Detect which cell encompasses the target text, then output its (X, Y) center coordinate. 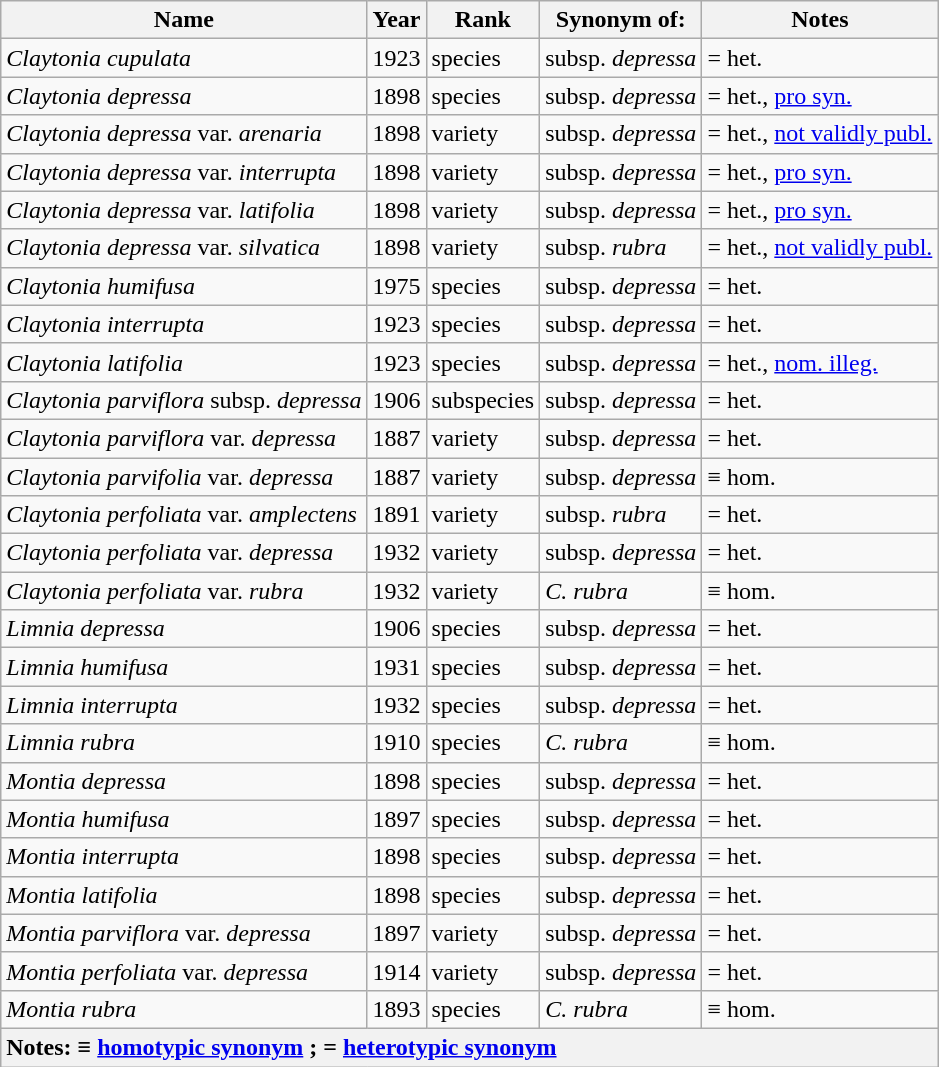
Limnia interrupta (184, 705)
Montia parviflora var. depressa (184, 933)
Claytonia depressa var. silvatica (184, 248)
Claytonia depressa var. latifolia (184, 210)
Claytonia depressa var. arenaria (184, 134)
Claytonia perfoliata var. amplectens (184, 515)
Claytonia cupulata (184, 58)
Claytonia interrupta (184, 324)
Notes: ≡ homotypic synonym ; = heterotypic synonym (470, 1047)
Montia perfoliata var. depressa (184, 971)
Year (396, 20)
Claytonia perfoliata var. depressa (184, 553)
Claytonia latifolia (184, 362)
1914 (396, 971)
Montia depressa (184, 781)
Montia interrupta (184, 857)
Claytonia humifusa (184, 286)
1910 (396, 743)
1931 (396, 667)
subspecies (483, 400)
Limnia rubra (184, 743)
Claytonia parviflora subsp. depressa (184, 400)
Montia latifolia (184, 895)
Claytonia perfoliata var. rubra (184, 591)
Notes (820, 20)
Rank (483, 20)
Claytonia depressa var. interrupta (184, 172)
Montia humifusa (184, 819)
Claytonia parviflora var. depressa (184, 438)
1893 (396, 1009)
= het., nom. illeg. (820, 362)
1891 (396, 515)
Synonym of: (621, 20)
Name (184, 20)
Claytonia parvifolia var. depressa (184, 477)
Claytonia depressa (184, 96)
1975 (396, 286)
Montia rubra (184, 1009)
Limnia depressa (184, 629)
Limnia humifusa (184, 667)
